Capture the cell that displays the provided text and extract its (x, y) central coordinate. 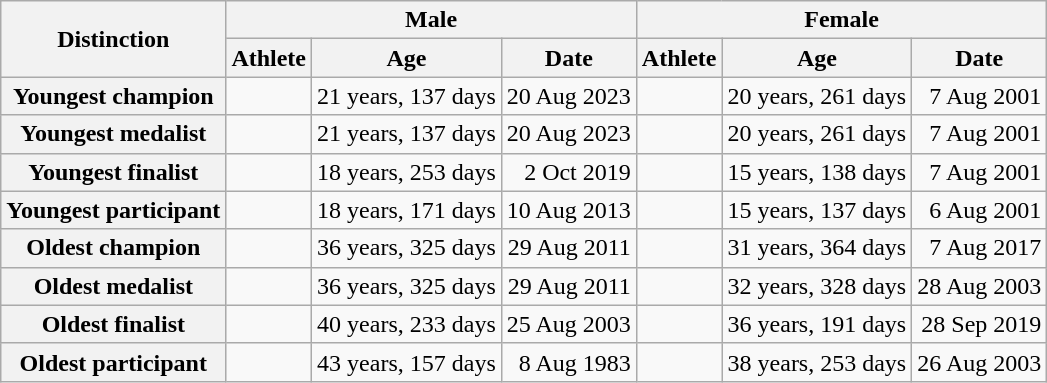
Male (431, 20)
36 years, 191 days (817, 324)
28 Aug 2003 (980, 286)
15 years, 138 days (817, 172)
8 Aug 1983 (568, 362)
Female (841, 20)
43 years, 157 days (407, 362)
18 years, 253 days (407, 172)
25 Aug 2003 (568, 324)
Oldest finalist (114, 324)
Youngest medalist (114, 134)
40 years, 233 days (407, 324)
10 Aug 2013 (568, 210)
38 years, 253 days (817, 362)
Youngest finalist (114, 172)
7 Aug 2017 (980, 248)
Distinction (114, 39)
18 years, 171 days (407, 210)
Youngest champion (114, 96)
28 Sep 2019 (980, 324)
Oldest participant (114, 362)
26 Aug 2003 (980, 362)
Oldest champion (114, 248)
15 years, 137 days (817, 210)
31 years, 364 days (817, 248)
32 years, 328 days (817, 286)
6 Aug 2001 (980, 210)
Oldest medalist (114, 286)
Youngest participant (114, 210)
2 Oct 2019 (568, 172)
